Pinpoint the cell where the given text exists, returning its [x, y] midpoint coordinate. 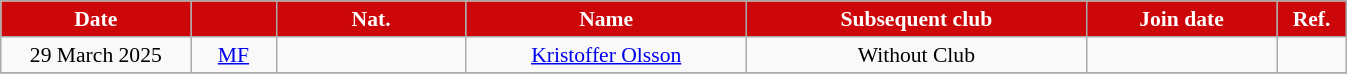
Join date [1181, 19]
Nat. [371, 19]
Kristoffer Olsson [606, 55]
Name [606, 19]
29 March 2025 [96, 55]
MF [234, 55]
Without Club [916, 55]
Date [96, 19]
Ref. [1311, 19]
Subsequent club [916, 19]
